Detect which cell encompasses the target text, then output its (x, y) center coordinate. 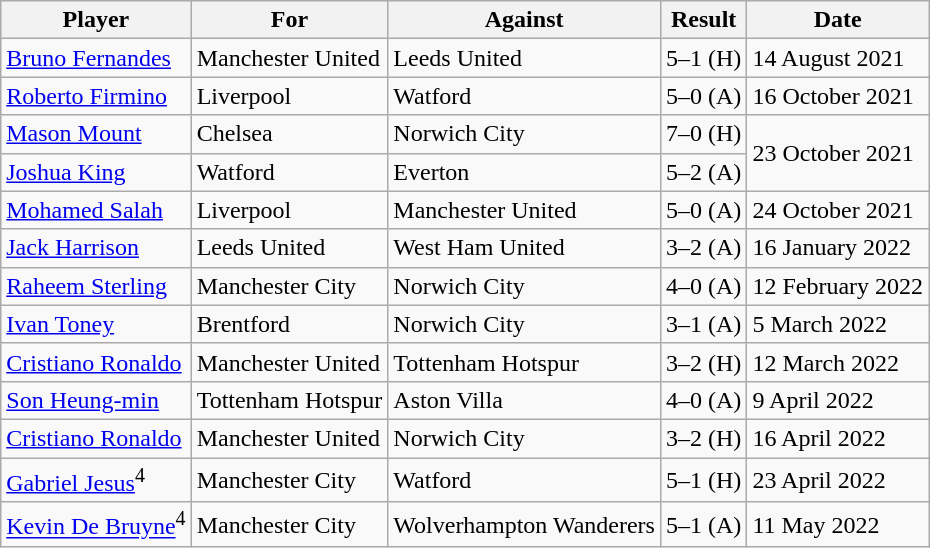
16 October 2021 (838, 96)
Raheem Sterling (96, 286)
23 October 2021 (838, 153)
Against (524, 20)
Jack Harrison (96, 248)
Everton (524, 172)
14 August 2021 (838, 58)
For (290, 20)
5–2 (A) (703, 172)
Kevin De Bruyne4 (96, 524)
Chelsea (290, 134)
Bruno Fernandes (96, 58)
Gabriel Jesus4 (96, 480)
West Ham United (524, 248)
Roberto Firmino (96, 96)
11 May 2022 (838, 524)
Date (838, 20)
Result (703, 20)
5 March 2022 (838, 324)
Aston Villa (524, 400)
23 April 2022 (838, 480)
24 October 2021 (838, 210)
7–0 (H) (703, 134)
5–1 (A) (703, 524)
Brentford (290, 324)
Wolverhampton Wanderers (524, 524)
Ivan Toney (96, 324)
Mason Mount (96, 134)
16 January 2022 (838, 248)
Son Heung-min (96, 400)
Player (96, 20)
9 April 2022 (838, 400)
3–2 (A) (703, 248)
12 March 2022 (838, 362)
3–1 (A) (703, 324)
Mohamed Salah (96, 210)
16 April 2022 (838, 438)
12 February 2022 (838, 286)
Joshua King (96, 172)
